Identify which cell holds the provided text, then report its (x, y) central coordinate. 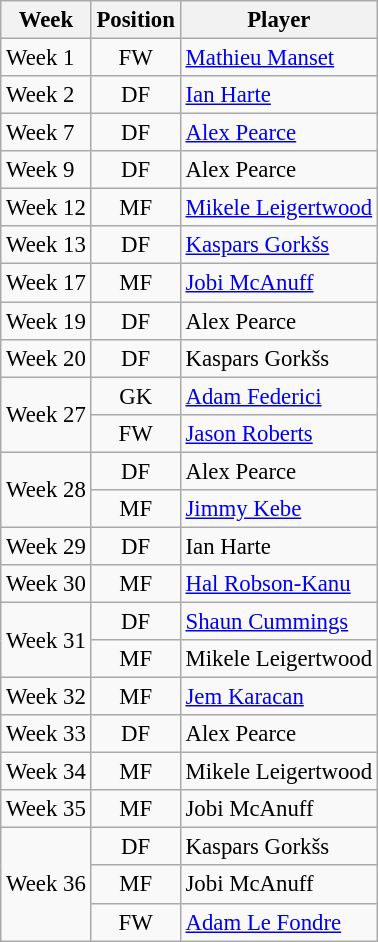
Week 17 (46, 283)
Week 1 (46, 58)
Jason Roberts (278, 433)
Shaun Cummings (278, 621)
Week 27 (46, 414)
Week 31 (46, 640)
Position (136, 20)
Week 29 (46, 546)
Week 7 (46, 133)
Adam Federici (278, 396)
Week 20 (46, 358)
Mathieu Manset (278, 58)
Week 34 (46, 772)
Week 13 (46, 245)
Week 30 (46, 584)
Player (278, 20)
Week 28 (46, 490)
Week 33 (46, 734)
Hal Robson-Kanu (278, 584)
Week (46, 20)
Week 19 (46, 321)
Adam Le Fondre (278, 922)
Week 12 (46, 208)
Week 2 (46, 95)
Week 32 (46, 697)
Week 35 (46, 809)
GK (136, 396)
Week 36 (46, 884)
Jem Karacan (278, 697)
Jimmy Kebe (278, 509)
Week 9 (46, 170)
